Detect which cell encompasses the target text, then output its (X, Y) center coordinate. 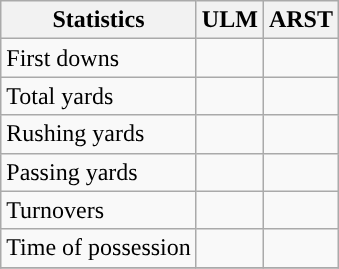
Turnovers (99, 210)
First downs (99, 58)
ARST (300, 20)
ULM (230, 20)
Rushing yards (99, 134)
Statistics (99, 20)
Passing yards (99, 172)
Time of possession (99, 248)
Total yards (99, 96)
